Detect which cell encompasses the target text, then output its [X, Y] center coordinate. 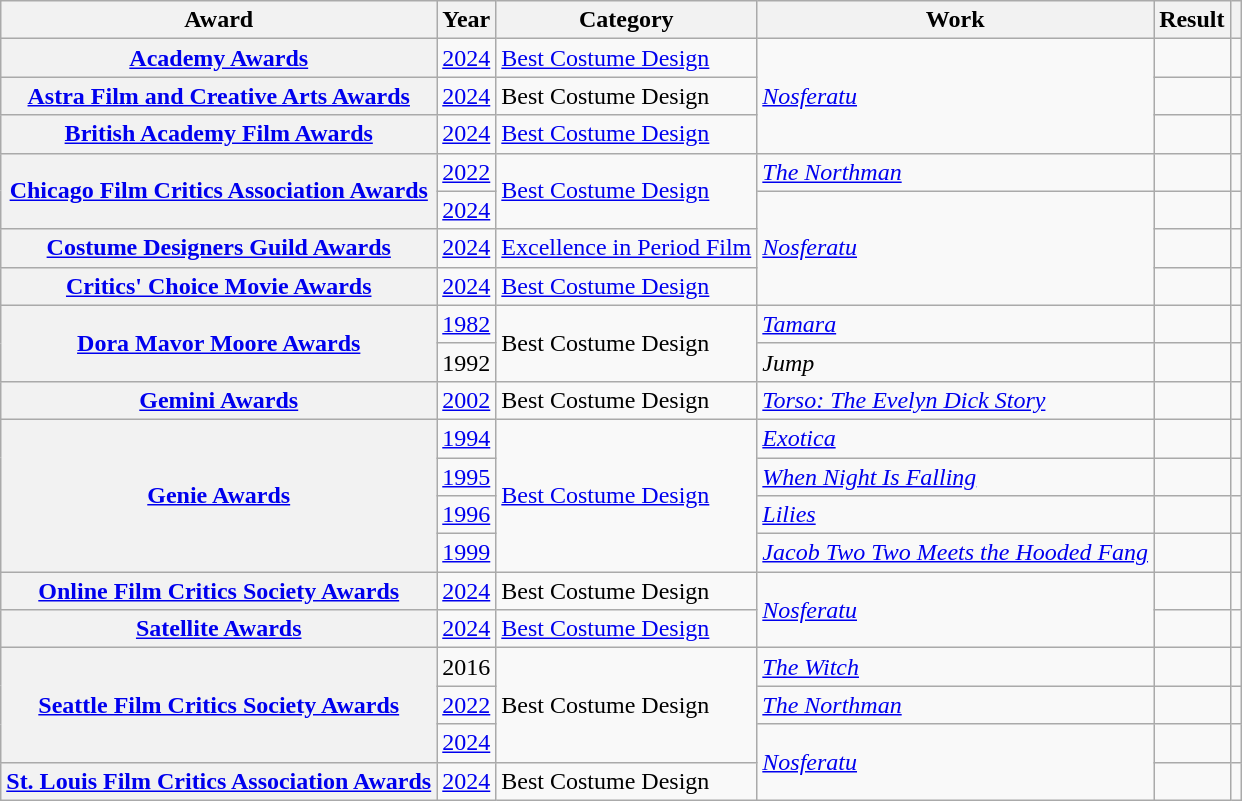
Award [219, 20]
The Witch [956, 667]
1982 [466, 324]
1999 [466, 553]
Satellite Awards [219, 629]
Online Film Critics Society Awards [219, 591]
Academy Awards [219, 58]
Exotica [956, 438]
2016 [466, 667]
Result [1192, 20]
Year [466, 20]
2002 [466, 400]
Category [626, 20]
Excellence in Period Film [626, 248]
Jacob Two Two Meets the Hooded Fang [956, 553]
Genie Awards [219, 495]
Costume Designers Guild Awards [219, 248]
Jump [956, 362]
Chicago Film Critics Association Awards [219, 191]
Tamara [956, 324]
Astra Film and Creative Arts Awards [219, 96]
Dora Mavor Moore Awards [219, 343]
Torso: The Evelyn Dick Story [956, 400]
British Academy Film Awards [219, 134]
Seattle Film Critics Society Awards [219, 705]
St. Louis Film Critics Association Awards [219, 781]
1995 [466, 477]
Critics' Choice Movie Awards [219, 286]
Work [956, 20]
1992 [466, 362]
1994 [466, 438]
1996 [466, 515]
When Night Is Falling [956, 477]
Gemini Awards [219, 400]
Lilies [956, 515]
